Search for the cell housing the specified text and yield its [x, y] center coordinate. 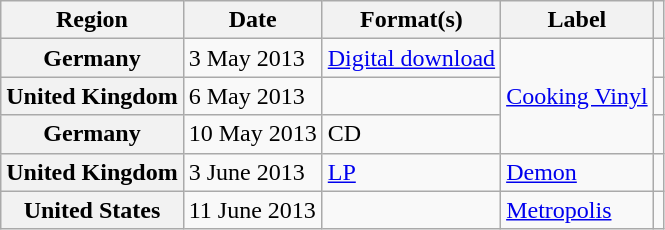
10 May 2013 [252, 134]
United States [92, 210]
Date [252, 20]
Digital download [411, 58]
Metropolis [578, 210]
LP [411, 172]
Cooking Vinyl [578, 96]
Demon [578, 172]
6 May 2013 [252, 96]
Format(s) [411, 20]
11 June 2013 [252, 210]
Region [92, 20]
Label [578, 20]
CD [411, 134]
3 June 2013 [252, 172]
3 May 2013 [252, 58]
